Search for the cell housing the specified text and yield its [X, Y] center coordinate. 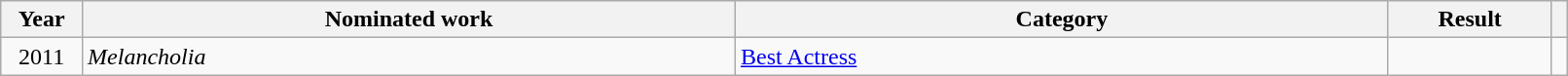
Result [1470, 19]
Nominated work [409, 19]
Category [1061, 19]
Melancholia [409, 57]
2011 [42, 57]
Year [42, 19]
Best Actress [1061, 57]
